From the cell containing the given text, extract its center point as [x, y] coordinate. 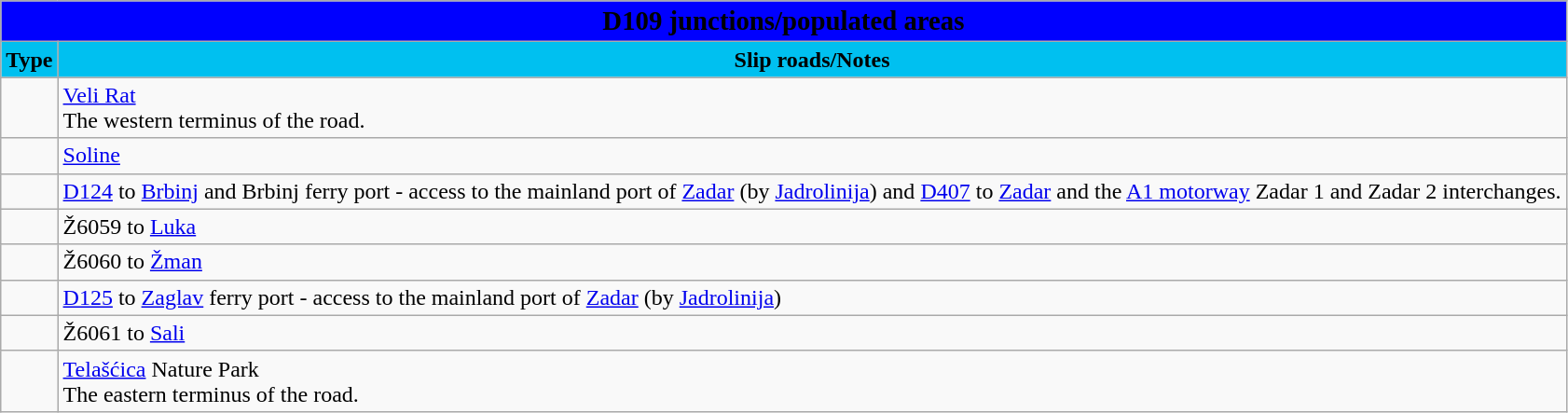
D125 to Zaglav ferry port - access to the mainland port of Zadar (by Jadrolinija) [812, 297]
Veli RatThe western terminus of the road. [812, 108]
Ž6060 to Žman [812, 262]
Ž6061 to Sali [812, 333]
Ž6059 to Luka [812, 227]
Slip roads/Notes [812, 60]
Soline [812, 156]
Type [30, 60]
Telašćica Nature ParkThe eastern terminus of the road. [812, 380]
D109 junctions/populated areas [783, 21]
